Locate the cell with the specified text and output its [x, y] center coordinate. 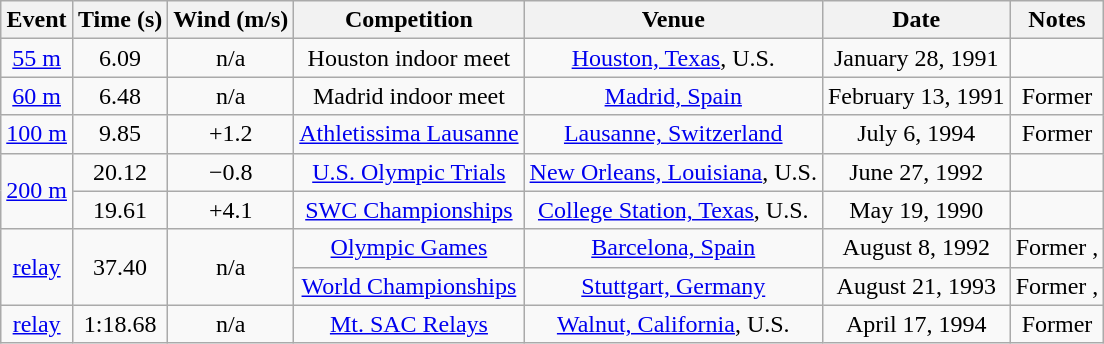
Madrid, Spain [673, 96]
+4.1 [231, 210]
New Orleans, Louisiana, U.S. [673, 172]
1:18.68 [120, 324]
20.12 [120, 172]
August 8, 1992 [916, 248]
College Station, Texas, U.S. [673, 210]
Event [37, 20]
U.S. Olympic Trials [409, 172]
World Championships [409, 286]
August 21, 1993 [916, 286]
July 6, 1994 [916, 134]
Walnut, California, U.S. [673, 324]
Stuttgart, Germany [673, 286]
January 28, 1991 [916, 58]
SWC Championships [409, 210]
6.48 [120, 96]
Athletissima Lausanne [409, 134]
May 19, 1990 [916, 210]
Barcelona, Spain [673, 248]
6.09 [120, 58]
Competition [409, 20]
100 m [37, 134]
Time (s) [120, 20]
February 13, 1991 [916, 96]
9.85 [120, 134]
−0.8 [231, 172]
Notes [1057, 20]
37.40 [120, 267]
June 27, 1992 [916, 172]
Mt. SAC Relays [409, 324]
Date [916, 20]
55 m [37, 58]
+1.2 [231, 134]
200 m [37, 191]
Venue [673, 20]
Lausanne, Switzerland [673, 134]
Houston indoor meet [409, 58]
Olympic Games [409, 248]
Madrid indoor meet [409, 96]
19.61 [120, 210]
April 17, 1994 [916, 324]
Houston, Texas, U.S. [673, 58]
Wind (m/s) [231, 20]
60 m [37, 96]
